Find where the given text appears and provide that cell's center as [X, Y] coordinate. 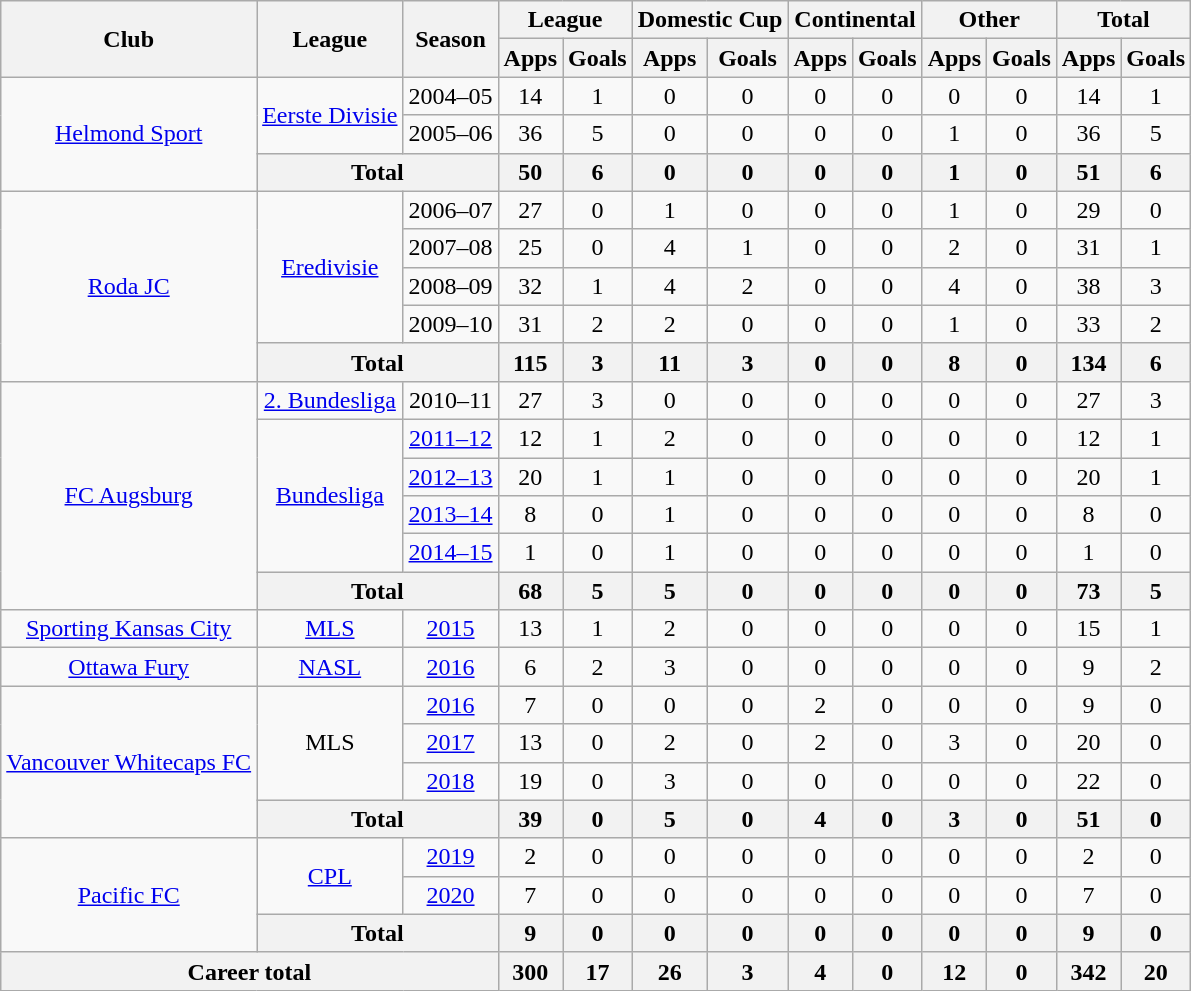
2014–15 [450, 553]
300 [530, 971]
Domestic Cup [710, 20]
32 [530, 286]
NASL [330, 667]
Career total [250, 971]
25 [530, 248]
17 [597, 971]
Roda JC [129, 286]
2006–07 [450, 210]
38 [1088, 286]
2018 [450, 781]
19 [530, 781]
2005–06 [450, 134]
Other [989, 20]
Eerste Divisie [330, 115]
68 [530, 591]
2013–14 [450, 515]
Helmond Sport [129, 134]
2010–11 [450, 400]
39 [530, 819]
2009–10 [450, 324]
11 [670, 362]
2. Bundesliga [330, 400]
134 [1088, 362]
2019 [450, 857]
73 [1088, 591]
FC Augsburg [129, 495]
Ottawa Fury [129, 667]
Season [450, 39]
Bundesliga [330, 495]
29 [1088, 210]
2004–05 [450, 96]
26 [670, 971]
2008–09 [450, 286]
2020 [450, 895]
Club [129, 39]
115 [530, 362]
2011–12 [450, 438]
Vancouver Whitecaps FC [129, 762]
Continental [855, 20]
2015 [450, 629]
22 [1088, 781]
Sporting Kansas City [129, 629]
CPL [330, 876]
15 [1088, 629]
33 [1088, 324]
50 [530, 172]
Pacific FC [129, 895]
2007–08 [450, 248]
2017 [450, 743]
Eredivisie [330, 267]
342 [1088, 971]
2012–13 [450, 477]
